Return (X, Y) of the center of cell containing provided text 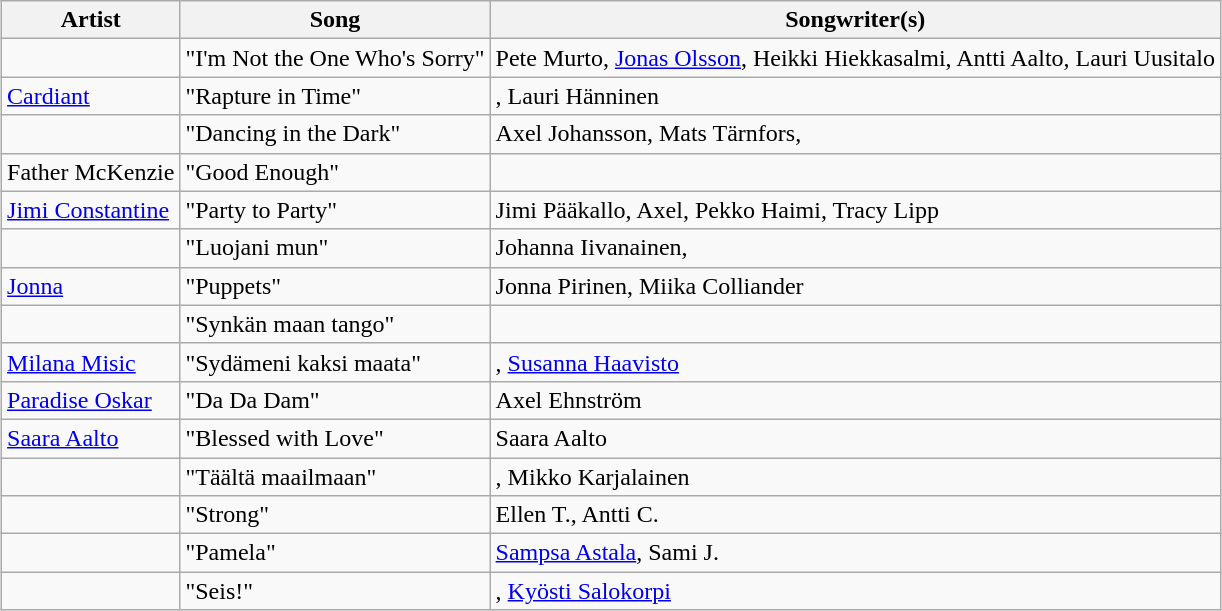
"Pamela" (335, 553)
Pete Murto, Jonas Olsson, Heikki Hiekkasalmi, Antti Aalto, Lauri Uusitalo (855, 58)
Jonna Pirinen, Miika Colliander (855, 286)
Songwriter(s) (855, 20)
Father McKenzie (91, 172)
Jimi Constantine (91, 210)
Axel Ehnström (855, 400)
, Kyösti Salokorpi (855, 591)
, Susanna Haavisto (855, 362)
Jimi Pääkallo, Axel, Pekko Haimi, Tracy Lipp (855, 210)
Song (335, 20)
"Dancing in the Dark" (335, 134)
"Blessed with Love" (335, 438)
Johanna Iivanainen, (855, 248)
Jonna (91, 286)
"Strong" (335, 515)
Paradise Oskar (91, 400)
"Party to Party" (335, 210)
"Good Enough" (335, 172)
"Da Da Dam" (335, 400)
Sampsa Astala, Sami J. (855, 553)
"Puppets" (335, 286)
Cardiant (91, 96)
"Sydämeni kaksi maata" (335, 362)
, Lauri Hänninen (855, 96)
Milana Misic (91, 362)
"Luojani mun" (335, 248)
"I'm Not the One Who's Sorry" (335, 58)
"Synkän maan tango" (335, 324)
"Täältä maailmaan" (335, 477)
, Mikko Karjalainen (855, 477)
"Rapture in Time" (335, 96)
Artist (91, 20)
Ellen T., Antti C. (855, 515)
"Seis!" (335, 591)
Axel Johansson, Mats Tärnfors, (855, 134)
